For the text-containing cell, return its midpoint in [x, y] coordinate format. 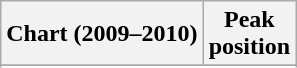
Peakposition [249, 34]
Chart (2009–2010) [102, 34]
